Return the (x, y) coordinate for the center point of the cell that contains the specified text.  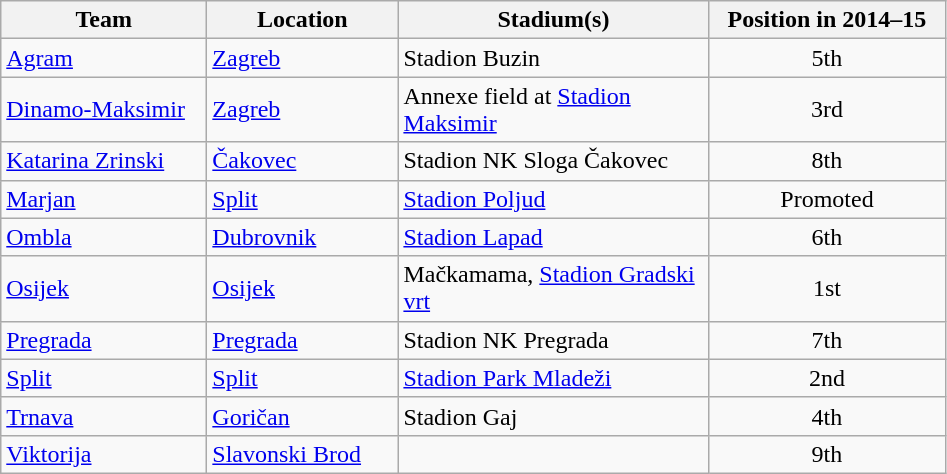
Agram (104, 58)
9th (827, 454)
Stadion Park Mladeži (554, 378)
1st (827, 288)
Trnava (104, 416)
8th (827, 161)
2nd (827, 378)
Ombla (104, 237)
Stadium(s) (554, 20)
Mačkamama, Stadion Gradski vrt (554, 288)
4th (827, 416)
Stadion Gaj (554, 416)
Viktorija (104, 454)
Team (104, 20)
Dubrovnik (302, 237)
6th (827, 237)
Dinamo-Maksimir (104, 110)
Katarina Zrinski (104, 161)
Čakovec (302, 161)
Marjan (104, 199)
Position in 2014–15 (827, 20)
3rd (827, 110)
Stadion Buzin (554, 58)
Annexe field at Stadion Maksimir (554, 110)
Location (302, 20)
Stadion Lapad (554, 237)
Promoted (827, 199)
Goričan (302, 416)
7th (827, 340)
5th (827, 58)
Stadion NK Sloga Čakovec (554, 161)
Slavonski Brod (302, 454)
Stadion NK Pregrada (554, 340)
Stadion Poljud (554, 199)
